For the text-containing cell, return its midpoint in (x, y) coordinate format. 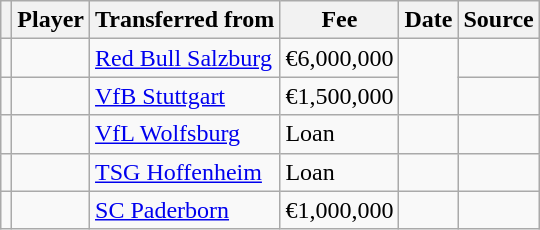
VfB Stuttgart (185, 96)
€6,000,000 (340, 58)
Red Bull Salzburg (185, 58)
TSG Hoffenheim (185, 172)
Source (498, 20)
€1,000,000 (340, 210)
Player (51, 20)
Transferred from (185, 20)
SC Paderborn (185, 210)
Fee (340, 20)
€1,500,000 (340, 96)
VfL Wolfsburg (185, 134)
Date (428, 20)
